Return (X, Y) of the center of cell containing provided text 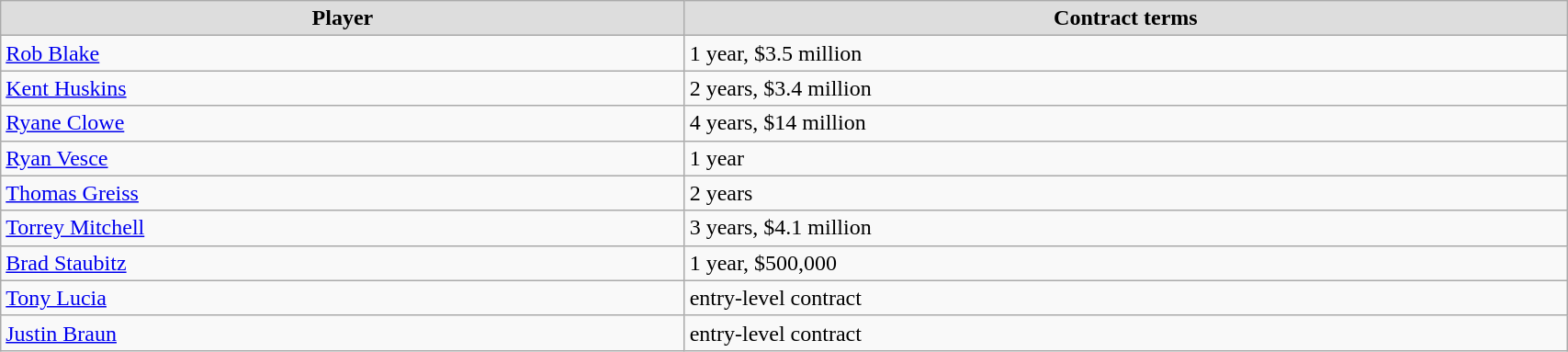
2 years, $3.4 million (1126, 88)
4 years, $14 million (1126, 123)
Rob Blake (343, 53)
Brad Staubitz (343, 263)
Torrey Mitchell (343, 228)
1 year (1126, 158)
Tony Lucia (343, 298)
Ryan Vesce (343, 158)
3 years, $4.1 million (1126, 228)
Kent Huskins (343, 88)
Contract terms (1126, 18)
Justin Braun (343, 333)
Ryane Clowe (343, 123)
Thomas Greiss (343, 193)
2 years (1126, 193)
Player (343, 18)
1 year, $3.5 million (1126, 53)
1 year, $500,000 (1126, 263)
